Extract the (X, Y) coordinate from the center of the cell holding the provided text.  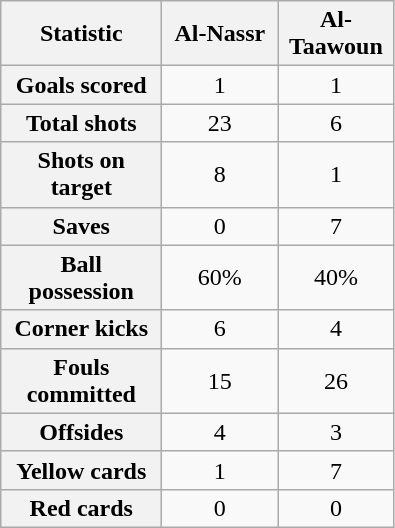
Yellow cards (82, 470)
Corner kicks (82, 329)
Red cards (82, 508)
Al-Nassr (220, 34)
23 (220, 123)
3 (336, 432)
60% (220, 278)
Goals scored (82, 85)
Total shots (82, 123)
Al-Taawoun (336, 34)
8 (220, 174)
26 (336, 380)
15 (220, 380)
Fouls committed (82, 380)
Statistic (82, 34)
Offsides (82, 432)
40% (336, 278)
Ball possession (82, 278)
Shots on target (82, 174)
Saves (82, 226)
